From the cell containing the given text, extract its center point as [X, Y] coordinate. 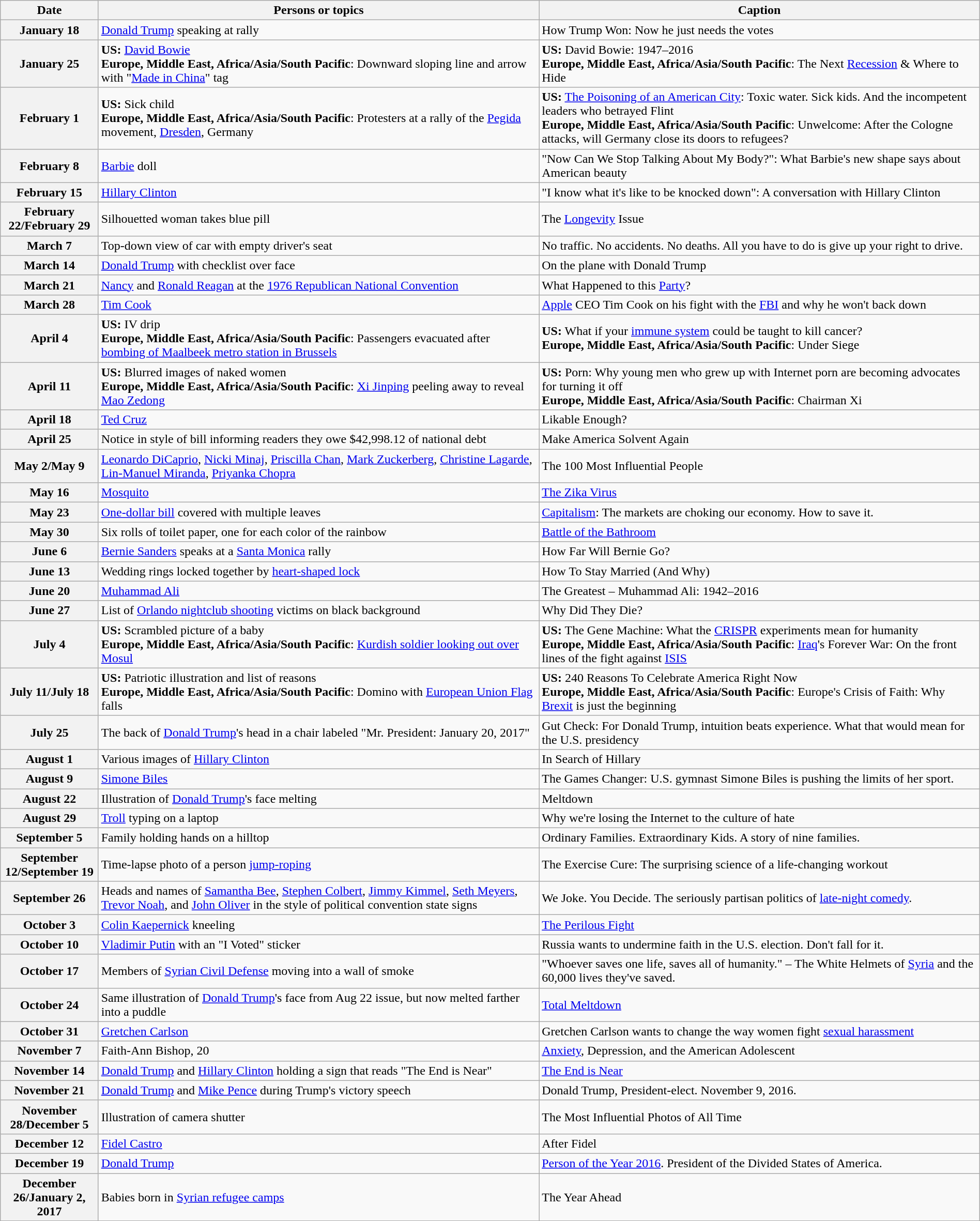
October 17 [50, 971]
Meltdown [760, 799]
The End is Near [760, 1071]
Russia wants to undermine faith in the U.S. election. Don't fall for it. [760, 944]
October 24 [50, 1005]
August 1 [50, 759]
January 18 [50, 30]
The Exercise Cure: The surprising science of a life-changing workout [760, 864]
US: What if your immune system could be taught to kill cancer?Europe, Middle East, Africa/Asia/South Pacific: Under Siege [760, 338]
December 26/January 2, 2017 [50, 1197]
Babies born in Syrian refugee camps [318, 1197]
January 25 [50, 64]
Likable Enough? [760, 420]
June 6 [50, 552]
US: Sick childEurope, Middle East, Africa/Asia/South Pacific: Protesters at a rally of the Pegida movement, Dresden, Germany [318, 118]
The back of Donald Trump's head in a chair labeled "Mr. President: January 20, 2017" [318, 732]
October 10 [50, 944]
Donald Trump [318, 1163]
One-dollar bill covered with multiple leaves [318, 512]
Gretchen Carlson [318, 1031]
February 8 [50, 165]
Ted Cruz [318, 420]
Donald Trump with checklist over face [318, 265]
August 22 [50, 799]
No traffic. No accidents. No deaths. All you have to do is give up your right to drive. [760, 246]
Troll typing on a laptop [318, 818]
US: Blurred images of naked womenEurope, Middle East, Africa/Asia/South Pacific: Xi Jinping peeling away to reveal Mao Zedong [318, 386]
February 22/February 29 [50, 219]
What Happened to this Party? [760, 285]
We Joke. You Decide. The seriously partisan politics of late-night comedy. [760, 898]
Persons or topics [318, 10]
August 29 [50, 818]
US: IV dripEurope, Middle East, Africa/Asia/South Pacific: Passengers evacuated after bombing of Maalbeek metro station in Brussels [318, 338]
Colin Kaepernick kneeling [318, 925]
May 30 [50, 532]
November 14 [50, 1071]
Muhammad Ali [318, 591]
Why Did They Die? [760, 610]
How Trump Won: Now he just needs the votes [760, 30]
After Fidel [760, 1143]
February 15 [50, 192]
US: Scrambled picture of a babyEurope, Middle East, Africa/Asia/South Pacific: Kurdish soldier looking out over Mosul [318, 644]
Why we're losing the Internet to the culture of hate [760, 818]
The 100 Most Influential People [760, 466]
May 23 [50, 512]
US: David BowieEurope, Middle East, Africa/Asia/South Pacific: Downward sloping line and arrow with "Made in China" tag [318, 64]
Battle of the Bathroom [760, 532]
Fidel Castro [318, 1143]
March 21 [50, 285]
Total Meltdown [760, 1005]
"Now Can We Stop Talking About My Body?": What Barbie's new shape says about American beauty [760, 165]
Six rolls of toilet paper, one for each color of the rainbow [318, 532]
March 7 [50, 246]
April 4 [50, 338]
How Far Will Bernie Go? [760, 552]
September 5 [50, 838]
Date [50, 10]
Gut Check: For Donald Trump, intuition beats experience. What that would mean for the U.S. presidency [760, 732]
Donald Trump, President-elect. November 9, 2016. [760, 1090]
March 14 [50, 265]
July 4 [50, 644]
Simone Biles [318, 779]
The Perilous Fight [760, 925]
The Greatest – Muhammad Ali: 1942–2016 [760, 591]
Wedding rings locked together by heart-shaped lock [318, 571]
Vladimir Putin with an "I Voted" sticker [318, 944]
Ordinary Families. Extraordinary Kids. A story of nine families. [760, 838]
Same illustration of Donald Trump's face from Aug 22 issue, but now melted farther into a puddle [318, 1005]
Caption [760, 10]
June 20 [50, 591]
"Whoever saves one life, saves all of humanity." – The White Helmets of Syria and the 60,000 lives they've saved. [760, 971]
Various images of Hillary Clinton [318, 759]
US: Patriotic illustration and list of reasonsEurope, Middle East, Africa/Asia/South Pacific: Domino with European Union Flag falls [318, 692]
Apple CEO Tim Cook on his fight with the FBI and why he won't back down [760, 304]
December 19 [50, 1163]
Members of Syrian Civil Defense moving into a wall of smoke [318, 971]
Anxiety, Depression, and the American Adolescent [760, 1051]
Nancy and Ronald Reagan at the 1976 Republican National Convention [318, 285]
How To Stay Married (And Why) [760, 571]
September 26 [50, 898]
The Longevity Issue [760, 219]
March 28 [50, 304]
Make America Solvent Again [760, 439]
November 21 [50, 1090]
September 12/September 19 [50, 864]
May 2/May 9 [50, 466]
Capitalism: The markets are choking our economy. How to save it. [760, 512]
November 7 [50, 1051]
Barbie doll [318, 165]
The Year Ahead [760, 1197]
August 9 [50, 779]
April 25 [50, 439]
November 28/December 5 [50, 1117]
The Games Changer: U.S. gymnast Simone Biles is pushing the limits of her sport. [760, 779]
Mosquito [318, 493]
Donald Trump and Hillary Clinton holding a sign that reads "The End is Near" [318, 1071]
Bernie Sanders speaks at a Santa Monica rally [318, 552]
December 12 [50, 1143]
April 11 [50, 386]
Tim Cook [318, 304]
Notice in style of bill informing readers they owe $42,998.12 of national debt [318, 439]
June 27 [50, 610]
Illustration of Donald Trump's face melting [318, 799]
Silhouetted woman takes blue pill [318, 219]
Time-lapse photo of a person jump-roping [318, 864]
Illustration of camera shutter [318, 1117]
"I know what it's like to be knocked down": A conversation with Hillary Clinton [760, 192]
The Most Influential Photos of All Time [760, 1117]
Leonardo DiCaprio, Nicki Minaj, Priscilla Chan, Mark Zuckerberg, Christine Lagarde, Lin-Manuel Miranda, Priyanka Chopra [318, 466]
On the plane with Donald Trump [760, 265]
June 13 [50, 571]
May 16 [50, 493]
February 1 [50, 118]
In Search of Hillary [760, 759]
Gretchen Carlson wants to change the way women fight sexual harassment [760, 1031]
Faith-Ann Bishop, 20 [318, 1051]
The Zika Virus [760, 493]
October 31 [50, 1031]
Top-down view of car with empty driver's seat [318, 246]
US: David Bowie: 1947–2016Europe, Middle East, Africa/Asia/South Pacific: The Next Recession & Where to Hide [760, 64]
Donald Trump and Mike Pence during Trump's victory speech [318, 1090]
July 25 [50, 732]
April 18 [50, 420]
October 3 [50, 925]
Person of the Year 2016. President of the Divided States of America. [760, 1163]
Donald Trump speaking at rally [318, 30]
July 11/July 18 [50, 692]
Hillary Clinton [318, 192]
Family holding hands on a hilltop [318, 838]
List of Orlando nightclub shooting victims on black background [318, 610]
